From the cell containing the given text, extract its center point as (X, Y) coordinate. 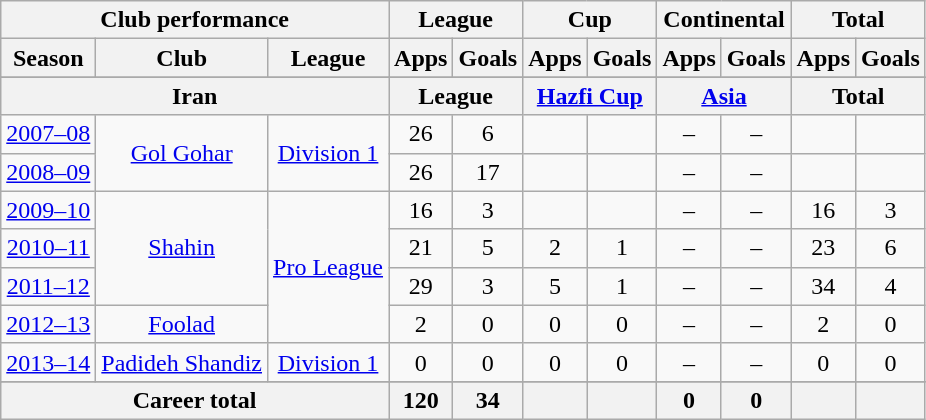
2009–10 (48, 210)
Shahin (182, 248)
2010–11 (48, 248)
Asia (724, 96)
2012–13 (48, 324)
Iran (195, 96)
17 (488, 172)
4 (891, 286)
120 (421, 400)
2008–09 (48, 172)
2007–08 (48, 134)
Pro League (328, 267)
23 (823, 248)
Hazfi Cup (590, 96)
29 (421, 286)
Cup (590, 20)
2013–14 (48, 362)
Season (48, 58)
Gol Gohar (182, 153)
21 (421, 248)
Padideh Shandiz (182, 362)
Club (182, 58)
2011–12 (48, 286)
Club performance (195, 20)
Foolad (182, 324)
Continental (724, 20)
Career total (195, 400)
